Determine the (X, Y) coordinate at the center of the cell enclosing the given text.  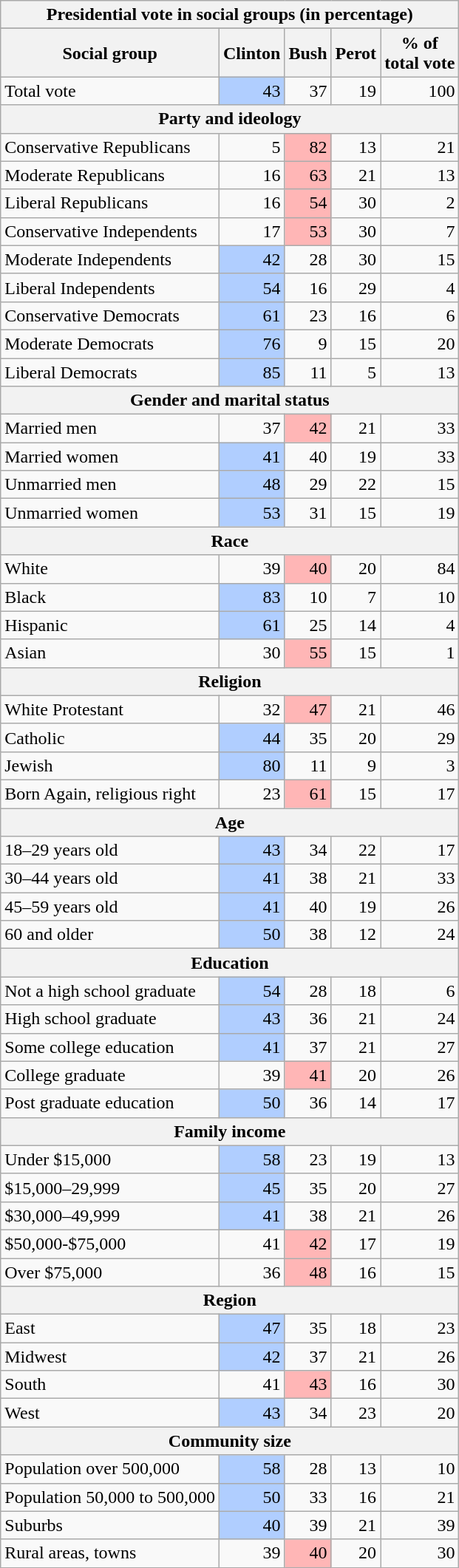
Population over 500,000 (110, 1469)
100 (420, 91)
% oftotal vote (420, 53)
Born Again, religious right (110, 794)
Conservative Independents (110, 231)
Conservative Republicans (110, 147)
1 (420, 653)
Bush (307, 53)
Unmarried women (110, 513)
80 (251, 766)
High school graduate (110, 1019)
82 (307, 147)
Married women (110, 457)
Moderate Republicans (110, 175)
$30,000–49,999 (110, 1216)
Some college education (110, 1047)
White (110, 569)
30–44 years old (110, 879)
Post graduate education (110, 1103)
Liberal Democrats (110, 372)
85 (251, 372)
Rural areas, towns (110, 1553)
Party and ideology (230, 119)
Suburbs (110, 1525)
$15,000–29,999 (110, 1187)
Region (230, 1301)
Married men (110, 429)
Total vote (110, 91)
Asian (110, 653)
Not a high school graduate (110, 991)
84 (420, 569)
Conservative Democrats (110, 316)
West (110, 1413)
Moderate Independents (110, 259)
Black (110, 597)
Social group (110, 53)
63 (307, 175)
Presidential vote in social groups (in percentage) (230, 15)
Community size (230, 1441)
31 (307, 513)
Liberal Independents (110, 287)
Age (230, 822)
3 (420, 766)
2 (420, 203)
Perot (356, 53)
East (110, 1329)
76 (251, 344)
25 (307, 625)
44 (251, 737)
60 and older (110, 935)
46 (420, 709)
Education (230, 963)
Race (230, 541)
Gender and marital status (230, 400)
$50,000-$75,000 (110, 1244)
South (110, 1385)
Religion (230, 681)
18–29 years old (110, 851)
32 (251, 709)
Catholic (110, 737)
Hispanic (110, 625)
Unmarried men (110, 485)
College graduate (110, 1075)
83 (251, 597)
45 (251, 1187)
Midwest (110, 1357)
55 (307, 653)
Moderate Democrats (110, 344)
Clinton (251, 53)
45–59 years old (110, 907)
Jewish (110, 766)
White Protestant (110, 709)
Liberal Republicans (110, 203)
Family income (230, 1131)
Population 50,000 to 500,000 (110, 1497)
12 (356, 935)
Over $75,000 (110, 1272)
Under $15,000 (110, 1159)
